Pinpoint the cell where the given text exists, returning its (x, y) midpoint coordinate. 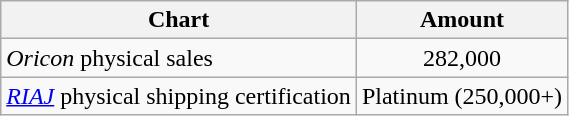
Chart (179, 20)
Platinum (250,000+) (462, 96)
RIAJ physical shipping certification (179, 96)
282,000 (462, 58)
Oricon physical sales (179, 58)
Amount (462, 20)
